Find where the given text appears and provide that cell's center as [x, y] coordinate. 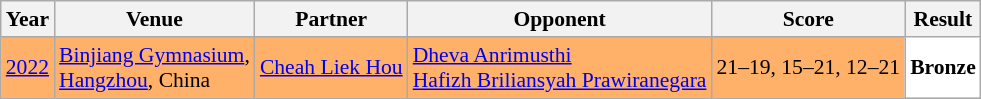
Bronze [943, 68]
Cheah Liek Hou [332, 68]
Dheva Anrimusthi Hafizh Briliansyah Prawiranegara [560, 68]
21–19, 15–21, 12–21 [808, 68]
Opponent [560, 19]
Binjiang Gymnasium,Hangzhou, China [154, 68]
2022 [28, 68]
Score [808, 19]
Result [943, 19]
Year [28, 19]
Partner [332, 19]
Venue [154, 19]
